Identify which cell holds the provided text, then report its [X, Y] central coordinate. 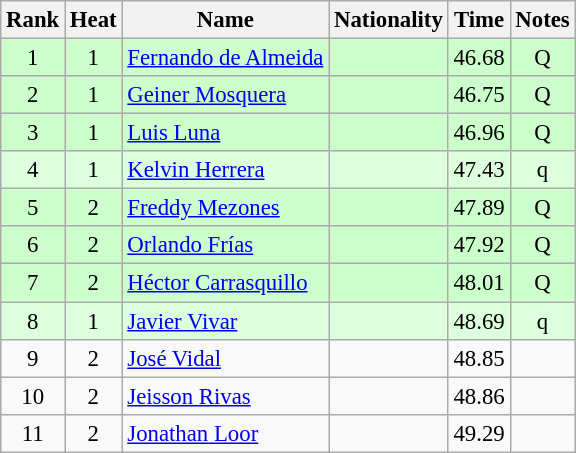
4 [33, 170]
Orlando Frías [226, 245]
Fernando de Almeida [226, 58]
Javier Vivar [226, 321]
47.92 [479, 245]
3 [33, 133]
Time [479, 20]
Jonathan Loor [226, 433]
Heat [94, 20]
46.68 [479, 58]
48.86 [479, 396]
49.29 [479, 433]
Kelvin Herrera [226, 170]
5 [33, 208]
Jeisson Rivas [226, 396]
10 [33, 396]
11 [33, 433]
Geiner Mosquera [226, 95]
Freddy Mezones [226, 208]
46.75 [479, 95]
Héctor Carrasquillo [226, 283]
Luis Luna [226, 133]
Nationality [388, 20]
48.69 [479, 321]
46.96 [479, 133]
47.43 [479, 170]
José Vidal [226, 358]
Name [226, 20]
47.89 [479, 208]
48.01 [479, 283]
8 [33, 321]
48.85 [479, 358]
9 [33, 358]
7 [33, 283]
6 [33, 245]
Rank [33, 20]
Notes [542, 20]
